Search for the cell housing the specified text and yield its [x, y] center coordinate. 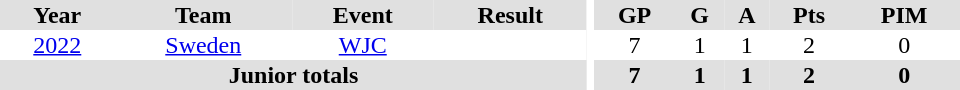
Junior totals [294, 75]
PIM [904, 15]
G [700, 15]
Pts [810, 15]
GP [635, 15]
Team [204, 15]
Sweden [204, 45]
Result [511, 15]
A [747, 15]
Year [58, 15]
WJC [363, 45]
Event [363, 15]
2022 [58, 45]
